From the cell containing the given text, extract its center point as (X, Y) coordinate. 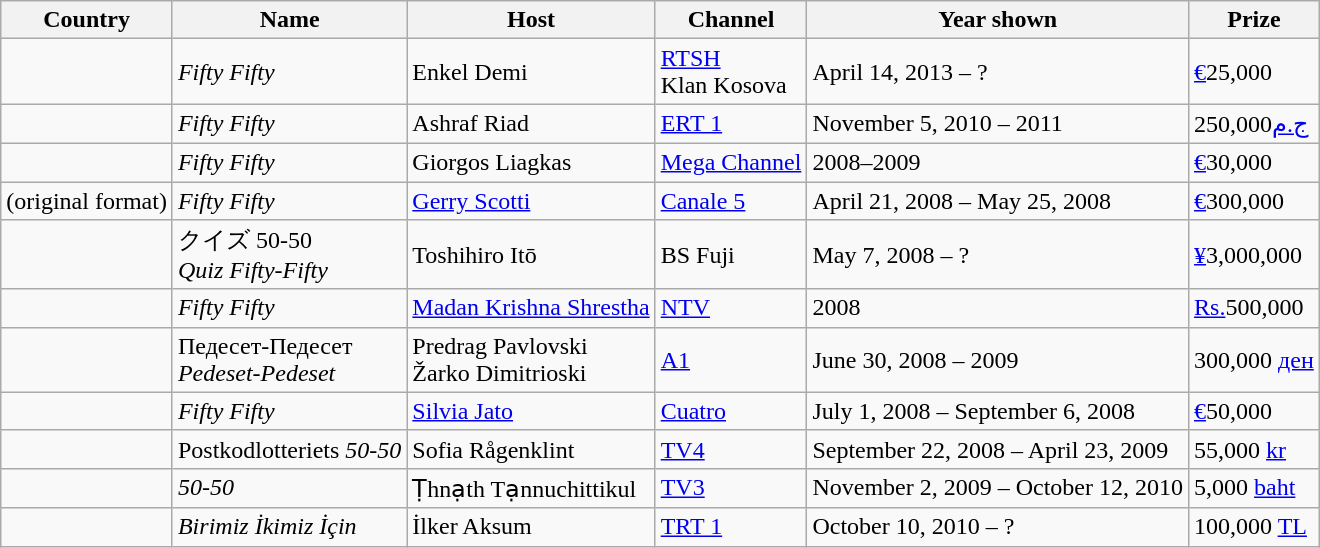
Педесет-ПедесетPedeset-Pedeset (289, 360)
¥3,000,000 (1254, 255)
€50,000 (1254, 411)
Enkel Demi (531, 72)
May 7, 2008 – ? (998, 255)
Toshihiro Itō (531, 255)
Postkodlotteriets 50-50 (289, 449)
September 22, 2008 – April 23, 2009 (998, 449)
50-50 (289, 488)
October 10, 2010 – ? (998, 527)
Ashraf Riad (531, 124)
300,000 ден (1254, 360)
TV3 (731, 488)
5,000 baht (1254, 488)
Host (531, 20)
ERT 1 (731, 124)
Rs.500,000 (1254, 308)
November 5, 2010 – 2011 (998, 124)
TV4 (731, 449)
April 21, 2008 – May 25, 2008 (998, 201)
€30,000 (1254, 162)
Madan Krishna Shrestha (531, 308)
Birimiz İkimiz İçin (289, 527)
€300,000 (1254, 201)
Country (87, 20)
2008 (998, 308)
Prize (1254, 20)
Name (289, 20)
Silvia Jato (531, 411)
Predrag PavlovskiŽarko Dimitrioski (531, 360)
BS Fuji (731, 255)
June 30, 2008 – 2009 (998, 360)
ج.م250,000 (1254, 124)
2008–2009 (998, 162)
Sofia Rågenklint (531, 449)
€25,000 (1254, 72)
A1 (731, 360)
RTSHKlan Kosova (731, 72)
July 1, 2008 – September 6, 2008 (998, 411)
55,000 kr (1254, 449)
Canale 5 (731, 201)
(original format) (87, 201)
Year shown (998, 20)
İlker Aksum (531, 527)
Gerry Scotti (531, 201)
クイズ 50-50Quiz Fifty-Fifty (289, 255)
TRT 1 (731, 527)
April 14, 2013 – ? (998, 72)
100,000 TL (1254, 527)
Mega Channel (731, 162)
November 2, 2009 – October 12, 2010 (998, 488)
Giorgos Liagkas (531, 162)
Channel (731, 20)
Cuatro (731, 411)
NTV (731, 308)
Ṭhnạth Tạnnuchittikul (531, 488)
